Locate the cell with the specified text and output its [x, y] center coordinate. 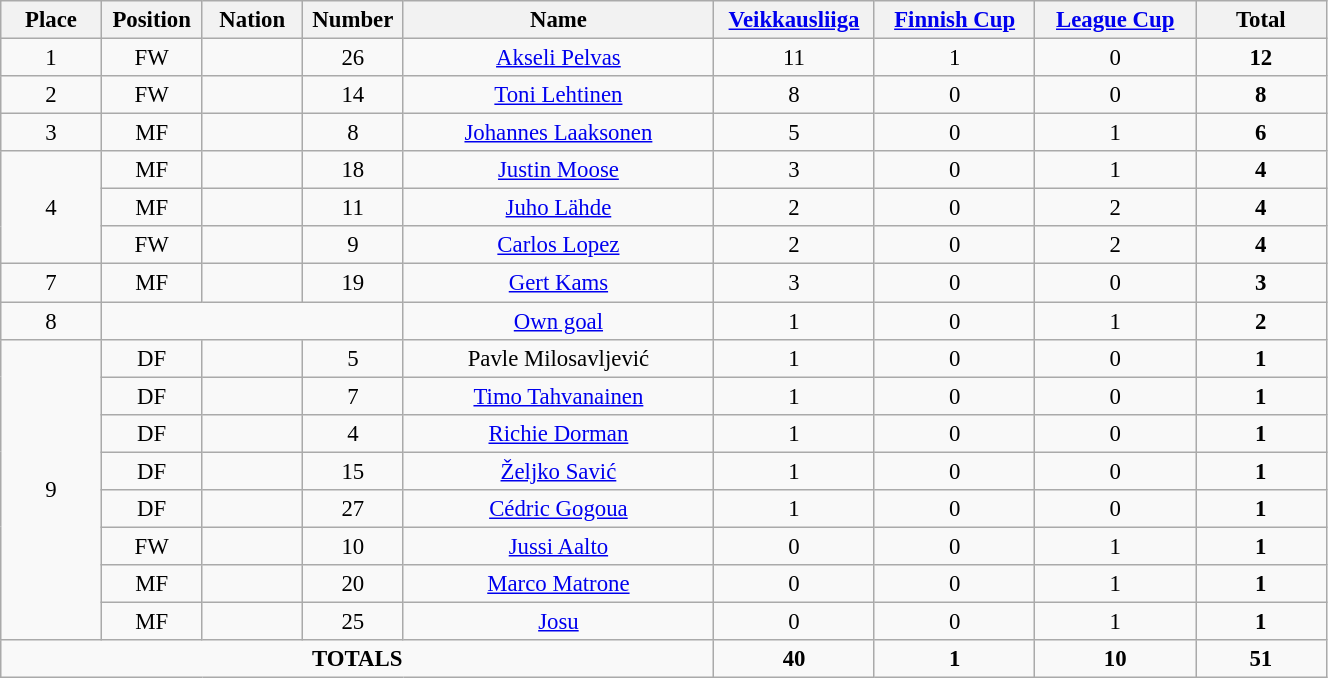
Josu [558, 621]
Timo Tahvanainen [558, 396]
6 [1262, 133]
Željko Savić [558, 471]
51 [1262, 659]
Finnish Cup [954, 20]
19 [354, 283]
Akseli Pelvas [558, 58]
Richie Dorman [558, 433]
TOTALS [358, 659]
Pavle Milosavljević [558, 358]
Total [1262, 20]
Name [558, 20]
Carlos Lopez [558, 245]
26 [354, 58]
18 [354, 170]
Nation [252, 20]
Justin Moose [558, 170]
Toni Lehtinen [558, 95]
40 [794, 659]
Position [152, 20]
Number [354, 20]
League Cup [1116, 20]
Juho Lähde [558, 208]
14 [354, 95]
Place [52, 20]
15 [354, 471]
27 [354, 509]
Johannes Laaksonen [558, 133]
Own goal [558, 321]
Jussi Aalto [558, 546]
12 [1262, 58]
Gert Kams [558, 283]
25 [354, 621]
Cédric Gogoua [558, 509]
20 [354, 584]
Marco Matrone [558, 584]
Veikkausliiga [794, 20]
